Provide the (x, y) coordinate of the cell's center where the given text is located.  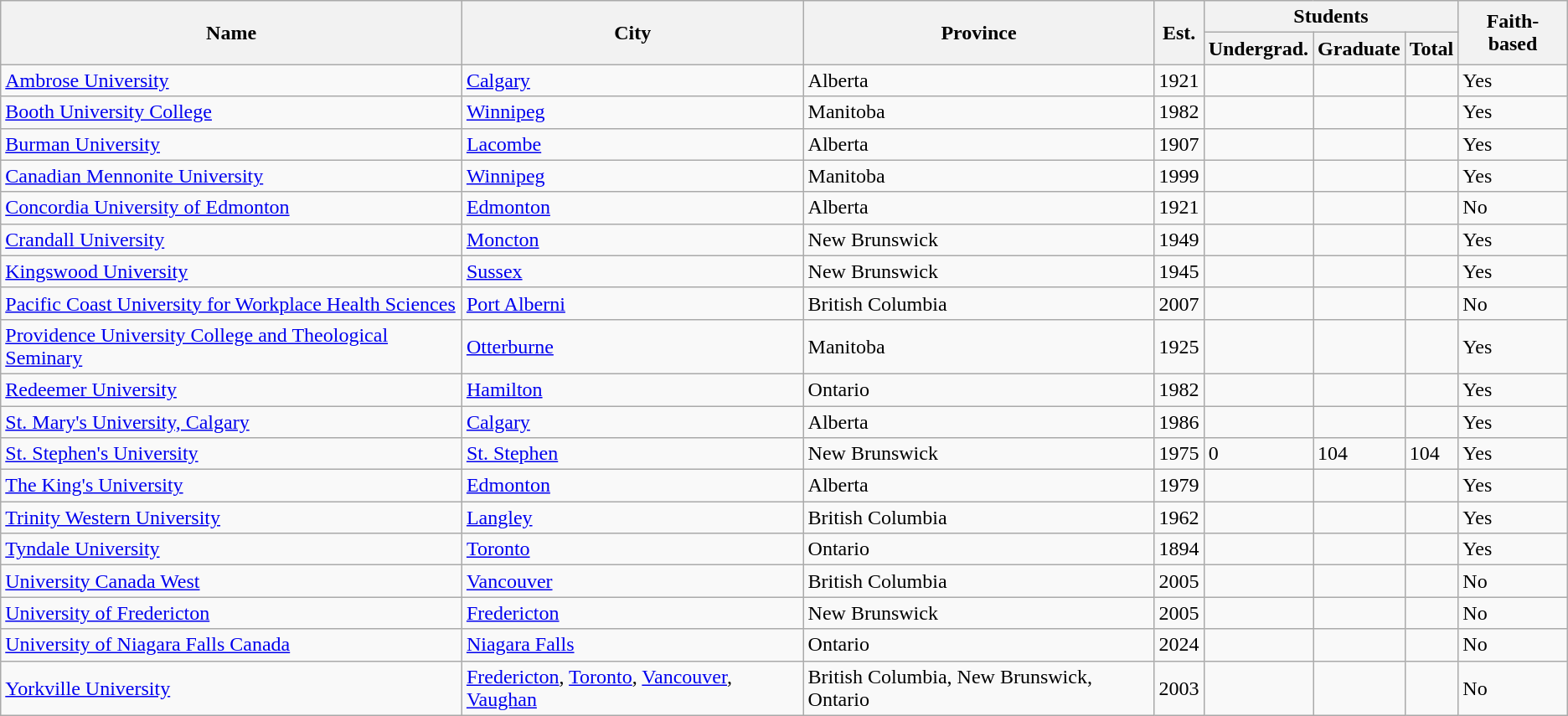
1945 (1179, 271)
2003 (1179, 688)
Providence University College and Theological Seminary (231, 347)
Fredericton (632, 613)
Concordia University of Edmonton (231, 208)
Trinity Western University (231, 518)
Moncton (632, 240)
1962 (1179, 518)
The King's University (231, 486)
Est. (1179, 33)
Booth University College (231, 112)
Province (978, 33)
1894 (1179, 549)
Graduate (1359, 49)
0 (1258, 454)
1975 (1179, 454)
Kingswood University (231, 271)
St. Stephen (632, 454)
Students (1331, 17)
University Canada West (231, 581)
Sussex (632, 271)
1949 (1179, 240)
Niagara Falls (632, 645)
Canadian Mennonite University (231, 176)
2007 (1179, 303)
Tyndale University (231, 549)
1925 (1179, 347)
St. Stephen's University (231, 454)
2024 (1179, 645)
Faith-based (1513, 33)
Burman University (231, 144)
Crandall University (231, 240)
Total (1431, 49)
City (632, 33)
Redeemer University (231, 389)
Ambrose University (231, 80)
St. Mary's University, Calgary (231, 421)
British Columbia, New Brunswick, Ontario (978, 688)
1907 (1179, 144)
1986 (1179, 421)
Yorkville University (231, 688)
Otterburne (632, 347)
Fredericton, Toronto, Vancouver, Vaughan (632, 688)
Vancouver (632, 581)
Hamilton (632, 389)
University of Fredericton (231, 613)
1999 (1179, 176)
Langley (632, 518)
Pacific Coast University for Workplace Health Sciences (231, 303)
University of Niagara Falls Canada (231, 645)
Name (231, 33)
1979 (1179, 486)
Toronto (632, 549)
Port Alberni (632, 303)
Lacombe (632, 144)
Undergrad. (1258, 49)
